Output the (X, Y) coordinate of the center of the cell containing the given text.  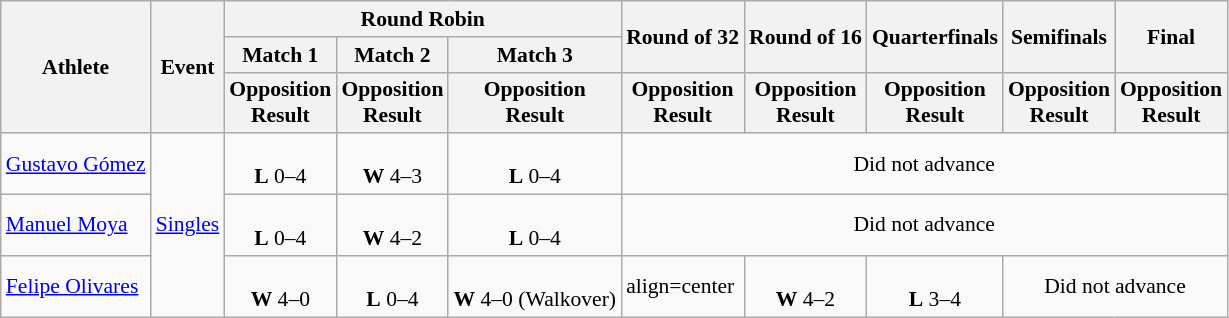
Match 1 (280, 55)
Athlete (76, 67)
Round of 32 (682, 36)
Quarterfinals (935, 36)
Match 2 (392, 55)
Singles (188, 226)
W 4–0 (Walkover) (534, 286)
Match 3 (534, 55)
W 4–0 (280, 286)
Gustavo Gómez (76, 164)
Final (1171, 36)
Semifinals (1059, 36)
L 3–4 (935, 286)
Event (188, 67)
Manuel Moya (76, 226)
align=center (682, 286)
Round of 16 (806, 36)
Round Robin (422, 19)
Felipe Olivares (76, 286)
W 4–3 (392, 164)
